Provide the (x, y) coordinate of the cell's center where the given text is located.  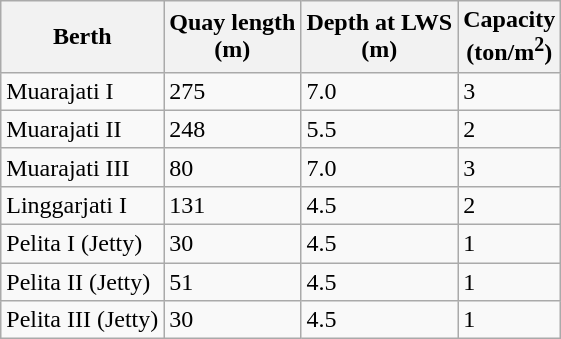
Capacity(ton/m2) (510, 37)
Linggarjati I (82, 205)
248 (232, 129)
Quay length(m) (232, 37)
5.5 (380, 129)
275 (232, 91)
51 (232, 282)
Pelita III (Jetty) (82, 320)
Muarajati II (82, 129)
131 (232, 205)
Depth at LWS(m) (380, 37)
Berth (82, 37)
80 (232, 167)
Muarajati I (82, 91)
Pelita II (Jetty) (82, 282)
Muarajati III (82, 167)
Pelita I (Jetty) (82, 244)
